Output the (x, y) coordinate of the center of the cell containing the given text.  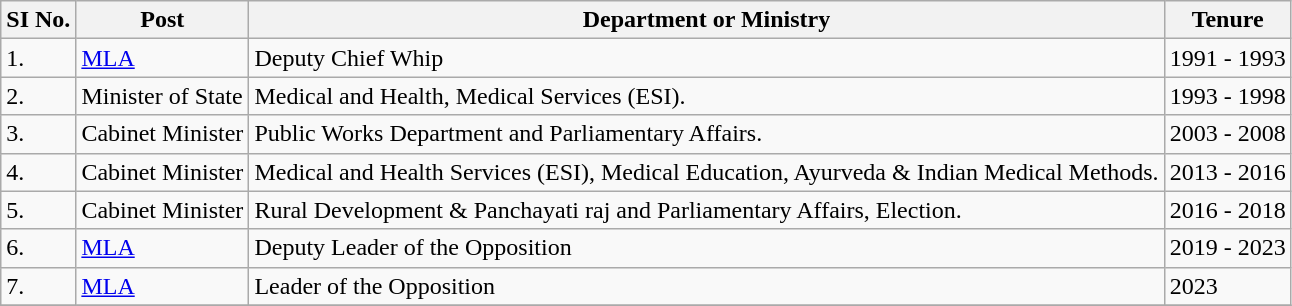
5. (38, 210)
Deputy Leader of the Opposition (706, 248)
2. (38, 96)
1993 - 1998 (1228, 96)
Public Works Department and Parliamentary Affairs. (706, 134)
2023 (1228, 286)
2003 - 2008 (1228, 134)
Leader of the Opposition (706, 286)
Tenure (1228, 20)
2019 - 2023 (1228, 248)
Medical and Health Services (ESI), Medical Education, Ayurveda & Indian Medical Methods. (706, 172)
4. (38, 172)
2013 - 2016 (1228, 172)
Post (162, 20)
Minister of State (162, 96)
1. (38, 58)
Deputy Chief Whip (706, 58)
Rural Development & Panchayati raj and Parliamentary Affairs, Election. (706, 210)
6. (38, 248)
2016 - 2018 (1228, 210)
7. (38, 286)
Department or Ministry (706, 20)
3. (38, 134)
Medical and Health, Medical Services (ESI). (706, 96)
SI No. (38, 20)
1991 - 1993 (1228, 58)
